Scan for the cell matching the given text and deliver its (X, Y) coordinate at center. 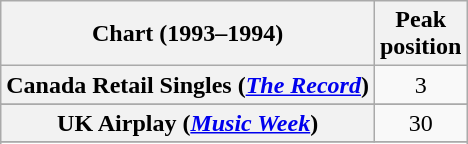
Canada Retail Singles (The Record) (188, 85)
Peakposition (420, 34)
3 (420, 85)
Chart (1993–1994) (188, 34)
30 (420, 123)
UK Airplay (Music Week) (188, 123)
